Search for the cell housing the specified text and yield its (x, y) center coordinate. 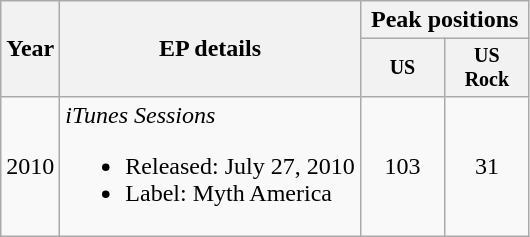
USRock (487, 68)
iTunes SessionsReleased: July 27, 2010Label: Myth America (210, 166)
31 (487, 166)
US (402, 68)
EP details (210, 49)
2010 (30, 166)
Year (30, 49)
103 (402, 166)
Peak positions (444, 20)
